Detect which cell encompasses the target text, then output its [X, Y] center coordinate. 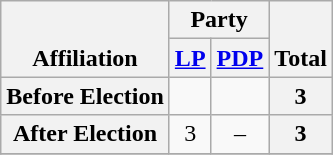
Total [301, 39]
Before Election [86, 96]
After Election [86, 134]
Affiliation [86, 39]
LP [190, 58]
Party [218, 20]
– [240, 134]
PDP [240, 58]
